Return (X, Y) of the center of cell containing provided text 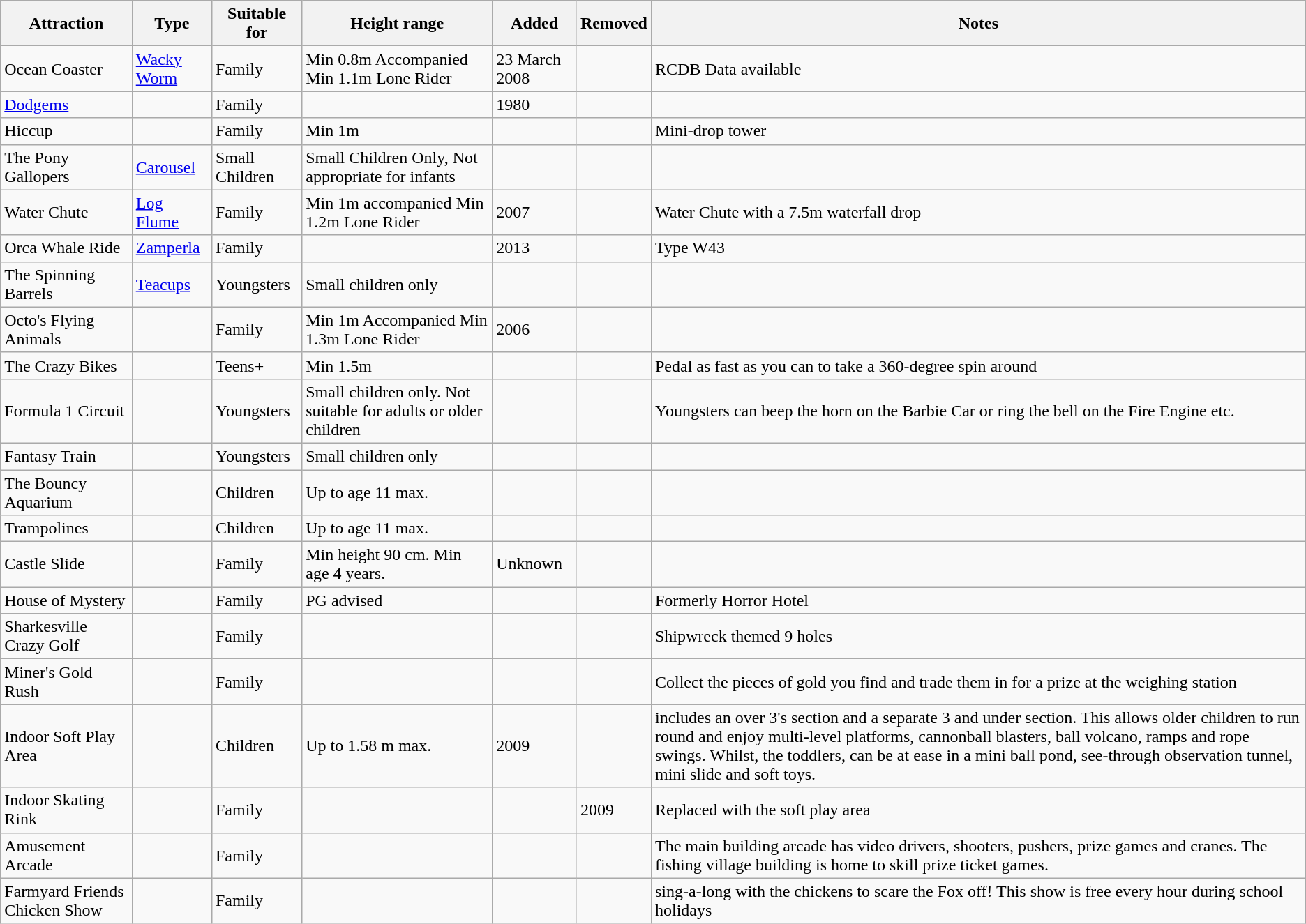
Small children only. Not suitable for adults or older children (398, 411)
House of Mystery (66, 600)
Wacky Worm (172, 68)
RCDB Data available (978, 68)
Formula 1 Circuit (66, 411)
Miner's Gold Rush (66, 682)
Youngsters can beep the horn on the Barbie Car or ring the bell on the Fire Engine etc. (978, 411)
Dodgems (66, 105)
Hiccup (66, 131)
Indoor Soft Play Area (66, 746)
Min 1m (398, 131)
2006 (534, 329)
Height range (398, 24)
Orca Whale Ride (66, 248)
Farmyard Friends Chicken Show (66, 901)
Shipwreck themed 9 holes (978, 636)
Fantasy Train (66, 456)
Attraction (66, 24)
The Bouncy Aquarium (66, 492)
Type W43 (978, 248)
Min 1m Accompanied Min 1.3m Lone Rider (398, 329)
Teacups (172, 285)
1980 (534, 105)
Up to 1.58 m max. (398, 746)
Water Chute (66, 212)
Ocean Coaster (66, 68)
23 March 2008 (534, 68)
The Spinning Barrels (66, 285)
Log Flume (172, 212)
Castle Slide (66, 565)
Pedal as fast as you can to take a 360-degree spin around (978, 365)
2007 (534, 212)
Sharkesville Crazy Golf (66, 636)
Notes (978, 24)
Min height 90 cm. Min age 4 years. (398, 565)
Amusement Arcade (66, 855)
Formerly Horror Hotel (978, 600)
Zamperla (172, 248)
2013 (534, 248)
Type (172, 24)
The Crazy Bikes (66, 365)
Removed (614, 24)
sing-a-long with the chickens to scare the Fox off! This show is free every hour during school holidays (978, 901)
Min 1.5m (398, 365)
Trampolines (66, 529)
Min 0.8m Accompanied Min 1.1m Lone Rider (398, 68)
Teens+ (257, 365)
PG advised (398, 600)
Water Chute with a 7.5m waterfall drop (978, 212)
Small Children Only, Not appropriate for infants (398, 167)
Mini-drop tower (978, 131)
Small Children (257, 167)
Octo's Flying Animals (66, 329)
Collect the pieces of gold you find and trade them in for a prize at the weighing station (978, 682)
Min 1m accompanied Min 1.2m Lone Rider (398, 212)
Indoor Skating Rink (66, 810)
The Pony Gallopers (66, 167)
Suitable for (257, 24)
Unknown (534, 565)
Replaced with the soft play area (978, 810)
Carousel (172, 167)
Added (534, 24)
